Find where the given text appears and provide that cell's center as (X, Y) coordinate. 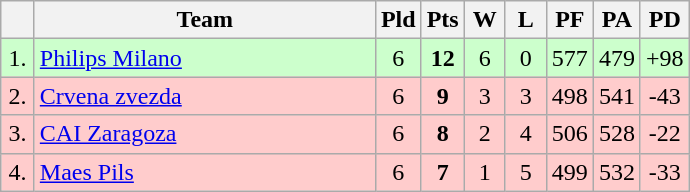
479 (616, 58)
Maes Pils (204, 172)
498 (570, 96)
8 (442, 134)
-33 (664, 172)
532 (616, 172)
2 (484, 134)
Crvena zvezda (204, 96)
-22 (664, 134)
506 (570, 134)
499 (570, 172)
PF (570, 20)
7 (442, 172)
4. (18, 172)
5 (526, 172)
528 (616, 134)
1. (18, 58)
4 (526, 134)
577 (570, 58)
Pts (442, 20)
12 (442, 58)
+98 (664, 58)
Philips Milano (204, 58)
-43 (664, 96)
541 (616, 96)
Team (204, 20)
PA (616, 20)
W (484, 20)
L (526, 20)
CAI Zaragoza (204, 134)
2. (18, 96)
3. (18, 134)
0 (526, 58)
PD (664, 20)
9 (442, 96)
Pld (398, 20)
1 (484, 172)
